Capture the cell that displays the provided text and extract its [x, y] central coordinate. 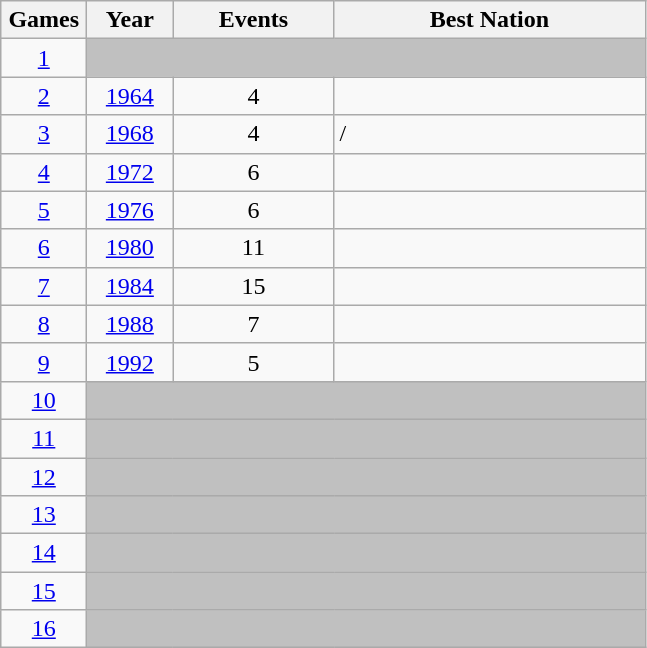
Best Nation [490, 20]
9 [44, 362]
14 [44, 553]
1984 [130, 286]
1968 [130, 134]
/ [490, 134]
1976 [130, 210]
1 [44, 58]
1980 [130, 248]
Events [254, 20]
16 [44, 629]
1988 [130, 324]
8 [44, 324]
12 [44, 477]
3 [44, 134]
1992 [130, 362]
2 [44, 96]
1972 [130, 172]
1964 [130, 96]
Year [130, 20]
Games [44, 20]
13 [44, 515]
10 [44, 400]
